Extract the [X, Y] coordinate from the center of the cell holding the provided text.  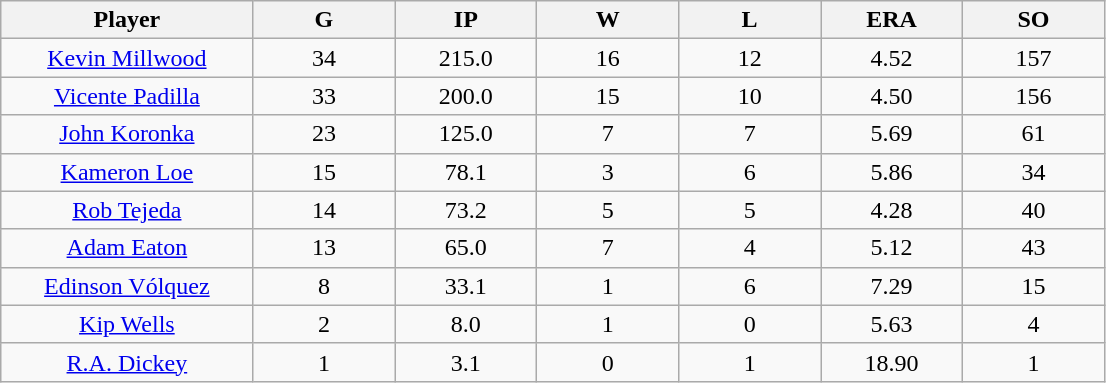
G [324, 20]
8.0 [466, 324]
156 [1033, 96]
4.28 [892, 210]
4.52 [892, 58]
Player [127, 20]
33.1 [466, 286]
65.0 [466, 248]
5.63 [892, 324]
61 [1033, 134]
18.90 [892, 362]
33 [324, 96]
R.A. Dickey [127, 362]
2 [324, 324]
Kip Wells [127, 324]
16 [608, 58]
Kevin Millwood [127, 58]
43 [1033, 248]
Adam Eaton [127, 248]
SO [1033, 20]
John Koronka [127, 134]
3.1 [466, 362]
14 [324, 210]
13 [324, 248]
4.50 [892, 96]
23 [324, 134]
7.29 [892, 286]
Kameron Loe [127, 172]
8 [324, 286]
12 [750, 58]
IP [466, 20]
78.1 [466, 172]
10 [750, 96]
L [750, 20]
215.0 [466, 58]
ERA [892, 20]
157 [1033, 58]
125.0 [466, 134]
5.69 [892, 134]
40 [1033, 210]
200.0 [466, 96]
Vicente Padilla [127, 96]
Rob Tejeda [127, 210]
5.12 [892, 248]
3 [608, 172]
5.86 [892, 172]
W [608, 20]
73.2 [466, 210]
Edinson Vólquez [127, 286]
